Identify which cell holds the provided text, then report its [x, y] central coordinate. 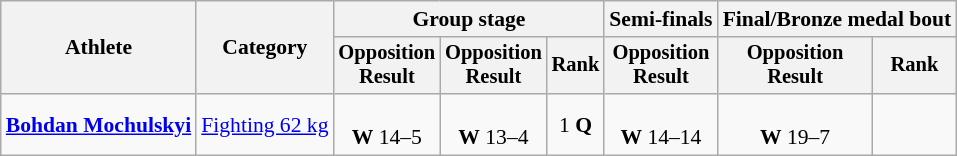
Fighting 62 kg [264, 124]
Semi-finals [660, 19]
Group stage [470, 19]
Final/Bronze medal bout [838, 19]
Category [264, 48]
W 13–4 [494, 124]
Athlete [98, 48]
W 14–14 [660, 124]
W 14–5 [388, 124]
W 19–7 [796, 124]
1 Q [576, 124]
Bohdan Mochulskyi [98, 124]
